Output the (x, y) coordinate of the center of the cell containing the given text.  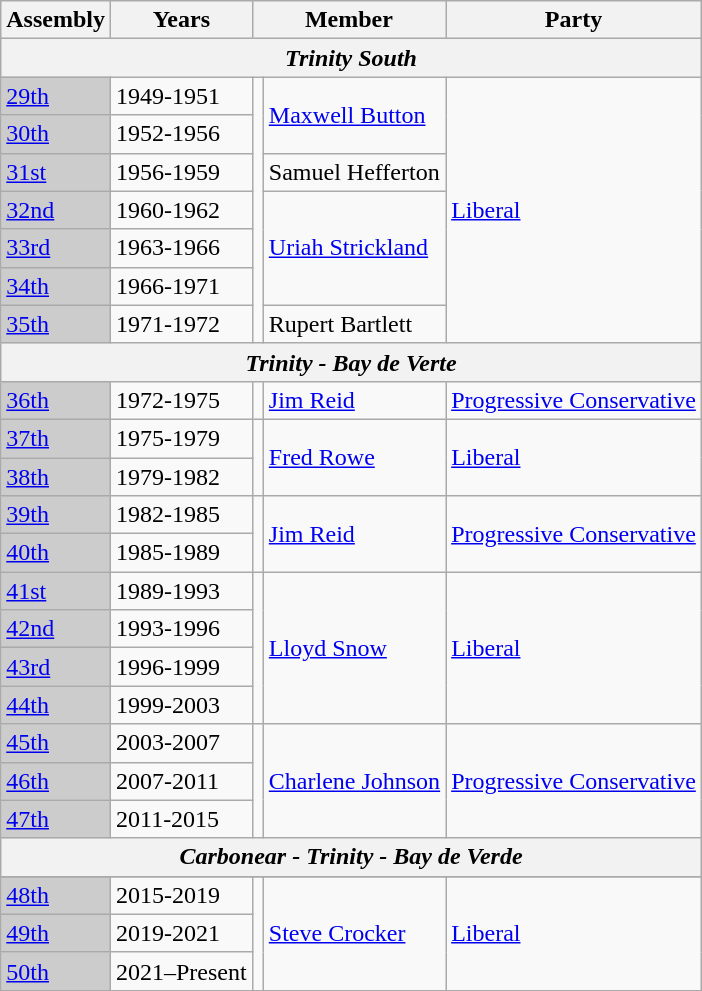
2007-2011 (181, 781)
38th (56, 477)
Samuel Hefferton (354, 172)
1993-1996 (181, 629)
36th (56, 400)
1982-1985 (181, 515)
1985-1989 (181, 553)
Lloyd Snow (354, 648)
Party (574, 20)
48th (56, 895)
Member (348, 20)
49th (56, 933)
Steve Crocker (354, 933)
2003-2007 (181, 743)
45th (56, 743)
43rd (56, 667)
Trinity - Bay de Verte (352, 362)
32nd (56, 210)
30th (56, 134)
Assembly (56, 20)
41st (56, 591)
34th (56, 286)
Charlene Johnson (354, 781)
1989-1993 (181, 591)
1975-1979 (181, 438)
1971-1972 (181, 324)
39th (56, 515)
50th (56, 971)
Rupert Bartlett (354, 324)
1972-1975 (181, 400)
Trinity South (352, 58)
1996-1999 (181, 667)
46th (56, 781)
2011-2015 (181, 819)
2015-2019 (181, 895)
Years (181, 20)
35th (56, 324)
1952-1956 (181, 134)
37th (56, 438)
1960-1962 (181, 210)
42nd (56, 629)
1966-1971 (181, 286)
Maxwell Button (354, 115)
1963-1966 (181, 248)
31st (56, 172)
Carbonear - Trinity - Bay de Verde (352, 857)
1979-1982 (181, 477)
2019-2021 (181, 933)
33rd (56, 248)
29th (56, 96)
1999-2003 (181, 705)
1956-1959 (181, 172)
47th (56, 819)
2021–Present (181, 971)
44th (56, 705)
Uriah Strickland (354, 248)
Fred Rowe (354, 457)
1949-1951 (181, 96)
40th (56, 553)
